Pinpoint the cell where the given text exists, returning its (x, y) midpoint coordinate. 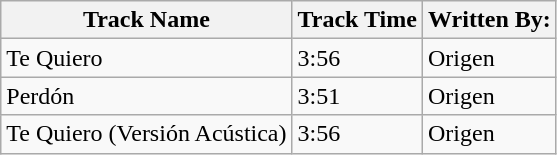
Te Quiero (Versión Acústica) (146, 134)
Track Name (146, 20)
3:51 (357, 96)
Perdón (146, 96)
Te Quiero (146, 58)
Written By: (489, 20)
Track Time (357, 20)
